Scan for the cell matching the given text and deliver its [X, Y] coordinate at center. 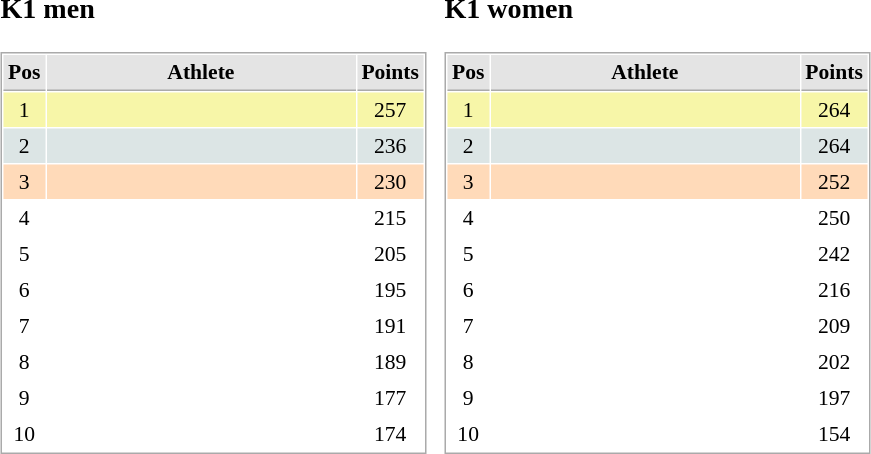
215 [390, 218]
205 [390, 254]
189 [390, 362]
230 [390, 182]
177 [390, 398]
216 [834, 290]
252 [834, 182]
250 [834, 218]
202 [834, 362]
174 [390, 434]
191 [390, 326]
197 [834, 398]
242 [834, 254]
195 [390, 290]
154 [834, 434]
209 [834, 326]
257 [390, 110]
236 [390, 146]
